Output the [x, y] coordinate of the center of the cell containing the given text.  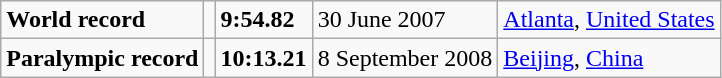
World record [102, 20]
Paralympic record [102, 58]
8 September 2008 [405, 58]
30 June 2007 [405, 20]
Atlanta, United States [609, 20]
Beijing, China [609, 58]
9:54.82 [264, 20]
10:13.21 [264, 58]
